For the text-containing cell, return its midpoint in (X, Y) coordinate format. 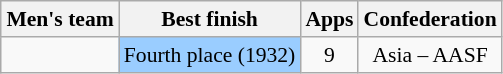
Fourth place (1932) (210, 55)
9 (329, 55)
Confederation (430, 19)
Asia – AASF (430, 55)
Apps (329, 19)
Men's team (60, 19)
Best finish (210, 19)
